From the cell containing the given text, extract its center point as (X, Y) coordinate. 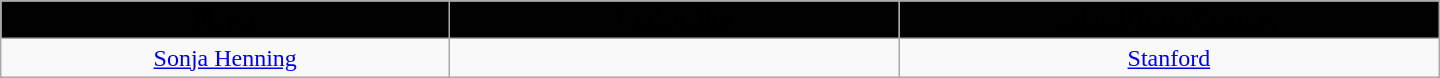
Sonja Henning (226, 58)
School/Team/Country (1170, 20)
Stanford (1170, 58)
Player (226, 20)
Nationality (674, 20)
